Return the (X, Y) coordinate for the center point of the cell that contains the specified text.  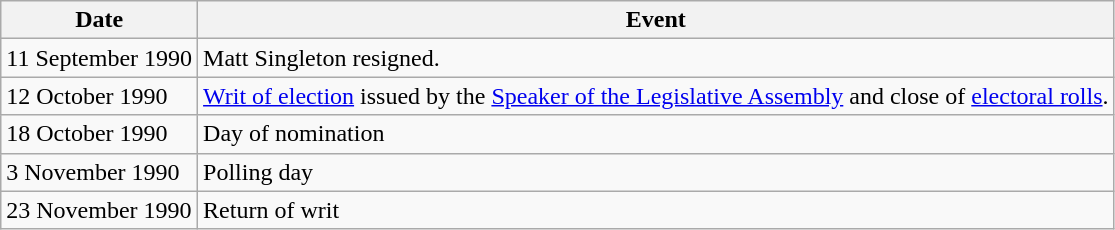
Return of writ (656, 210)
18 October 1990 (100, 134)
Date (100, 20)
3 November 1990 (100, 172)
Writ of election issued by the Speaker of the Legislative Assembly and close of electoral rolls. (656, 96)
Matt Singleton resigned. (656, 58)
Polling day (656, 172)
12 October 1990 (100, 96)
Event (656, 20)
11 September 1990 (100, 58)
23 November 1990 (100, 210)
Day of nomination (656, 134)
